Identify which cell holds the provided text, then report its (X, Y) central coordinate. 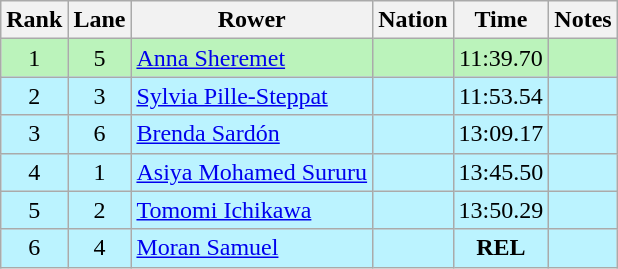
Time (501, 20)
11:39.70 (501, 58)
REL (501, 248)
Notes (583, 20)
Moran Samuel (252, 248)
13:50.29 (501, 210)
Lane (100, 20)
Anna Sheremet (252, 58)
11:53.54 (501, 96)
13:45.50 (501, 172)
Nation (413, 20)
Asiya Mohamed Sururu (252, 172)
13:09.17 (501, 134)
Rank (34, 20)
Brenda Sardón (252, 134)
Tomomi Ichikawa (252, 210)
Rower (252, 20)
Sylvia Pille-Steppat (252, 96)
